Capture the cell that displays the provided text and extract its [x, y] central coordinate. 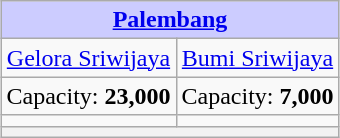
Bumi Sriwijaya [258, 58]
Capacity: 7,000 [258, 96]
Palembang [170, 20]
Capacity: 23,000 [88, 96]
Gelora Sriwijaya [88, 58]
